Locate the cell with the specified text and output its [x, y] center coordinate. 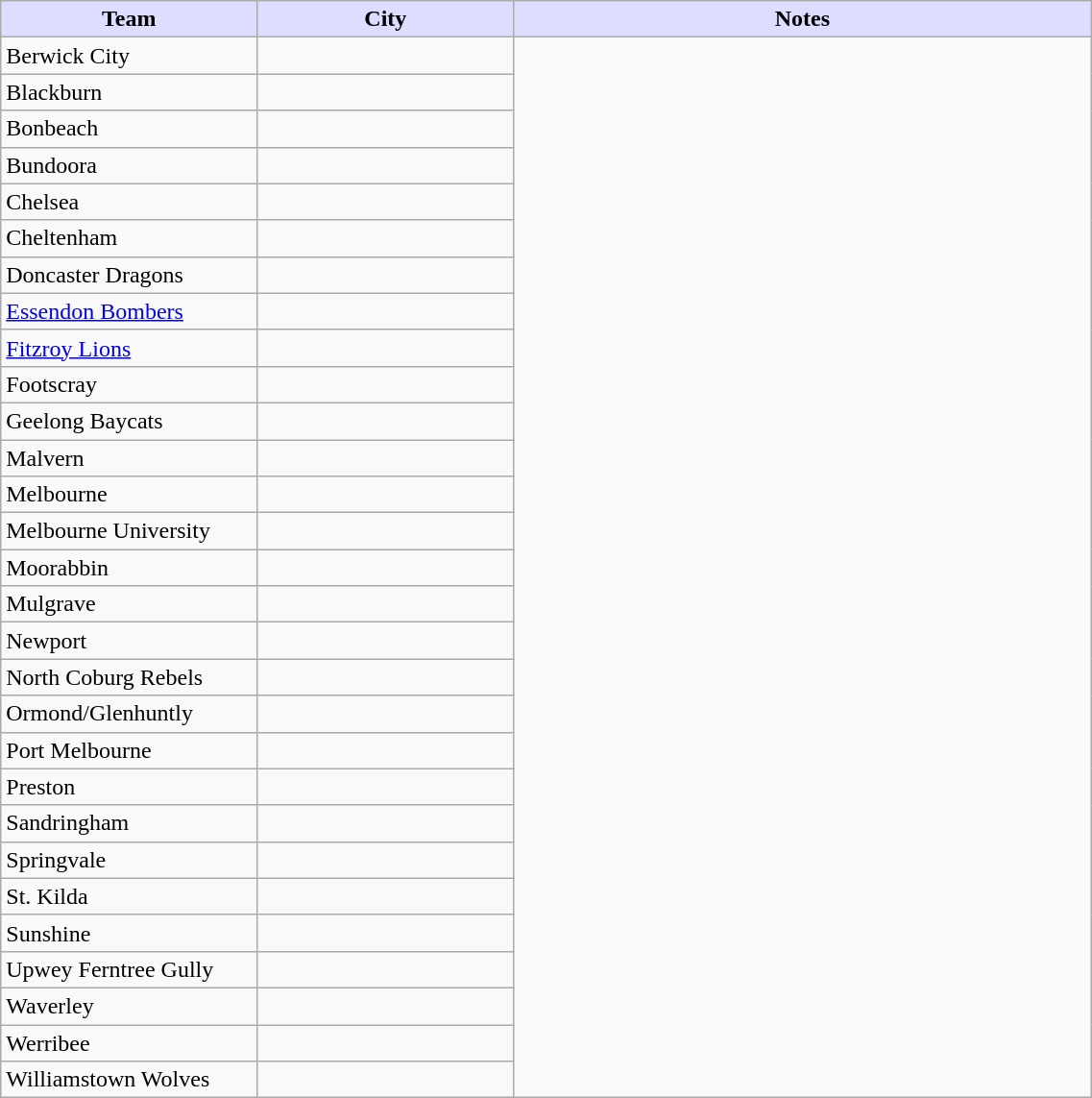
Werribee [129, 1042]
Upwey Ferntree Gully [129, 969]
Waverley [129, 1006]
Williamstown Wolves [129, 1080]
Doncaster Dragons [129, 275]
Melbourne University [129, 531]
Footscray [129, 384]
Fitzroy Lions [129, 348]
City [386, 19]
Moorabbin [129, 568]
Malvern [129, 458]
Notes [803, 19]
Geelong Baycats [129, 421]
Team [129, 19]
Berwick City [129, 56]
Mulgrave [129, 604]
Chelsea [129, 202]
Blackburn [129, 92]
Newport [129, 641]
St. Kilda [129, 896]
Sandringham [129, 823]
North Coburg Rebels [129, 677]
Preston [129, 787]
Melbourne [129, 495]
Essendon Bombers [129, 311]
Springvale [129, 860]
Sunshine [129, 933]
Bonbeach [129, 129]
Cheltenham [129, 238]
Ormond/Glenhuntly [129, 714]
Bundoora [129, 165]
Port Melbourne [129, 750]
